Identify which cell holds the provided text, then report its [X, Y] central coordinate. 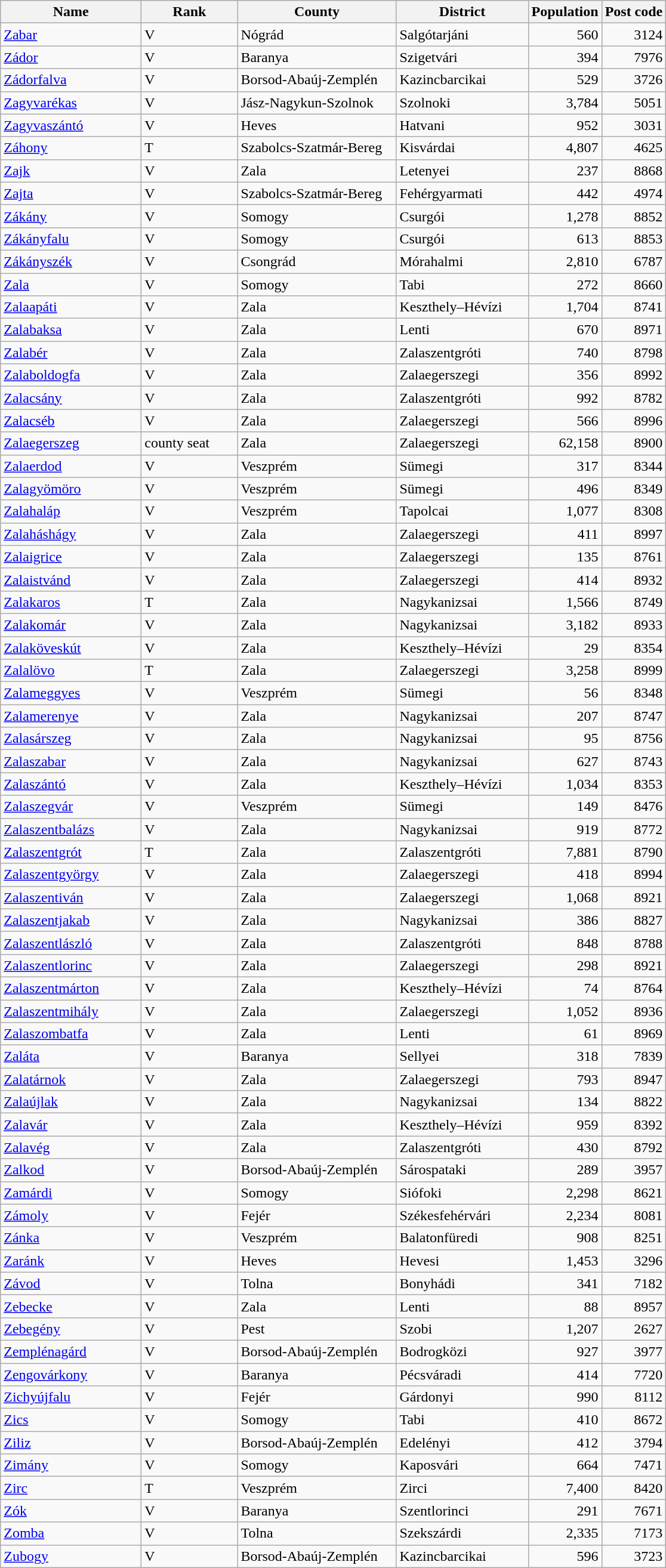
Zalacséb [71, 421]
291 [565, 1511]
Zomba [71, 1533]
298 [565, 965]
Zichyújfalu [71, 1397]
Zalaköveskút [71, 647]
Edelényi [462, 1443]
Zalaszentiván [71, 897]
Zádorfalva [71, 80]
908 [565, 1238]
Zengovárkony [71, 1374]
8900 [634, 443]
8798 [634, 353]
Zalaszentbalázs [71, 829]
Zagyvarékas [71, 103]
8992 [634, 375]
7173 [634, 1533]
8112 [634, 1397]
1,566 [565, 602]
8999 [634, 671]
1,704 [565, 307]
8933 [634, 625]
Závod [71, 1283]
Fehérgyarmati [462, 193]
3,182 [565, 625]
990 [565, 1397]
560 [565, 35]
664 [565, 1465]
3,258 [565, 671]
8994 [634, 875]
848 [565, 943]
Zádor [71, 57]
Gárdonyi [462, 1397]
5051 [634, 103]
Zalavég [71, 1147]
Zalabaksa [71, 330]
317 [565, 466]
8790 [634, 852]
410 [565, 1420]
3723 [634, 1556]
2,234 [565, 1215]
8353 [634, 784]
74 [565, 988]
3,784 [565, 103]
county seat [190, 443]
Zajk [71, 171]
8476 [634, 807]
Zalaszentmárton [71, 988]
442 [565, 193]
Pest [317, 1329]
8420 [634, 1488]
Ziliz [71, 1443]
919 [565, 829]
Zalabér [71, 353]
Mórahalmi [462, 261]
61 [565, 1034]
1,034 [565, 784]
1,207 [565, 1329]
Tapolcai [462, 511]
8853 [634, 239]
207 [565, 716]
Bonyhádi [462, 1283]
Szentlorinci [462, 1511]
8348 [634, 693]
Zalacsány [71, 398]
Zalaszántó [71, 784]
8747 [634, 716]
8971 [634, 330]
8947 [634, 1079]
8827 [634, 920]
Zalatárnok [71, 1079]
Zics [71, 1420]
8756 [634, 739]
Post code [634, 12]
1,453 [565, 1261]
Zimány [71, 1465]
8743 [634, 761]
Pécsváradi [462, 1374]
County [317, 12]
529 [565, 80]
Hatvani [462, 125]
4625 [634, 148]
Name [71, 12]
992 [565, 398]
Zabar [71, 35]
430 [565, 1147]
8621 [634, 1193]
Szigetvári [462, 57]
2,810 [565, 261]
8996 [634, 421]
Zalasárszeg [71, 739]
Zalamerenye [71, 716]
566 [565, 421]
8788 [634, 943]
Zalaegerszeg [71, 443]
Letenyei [462, 171]
8852 [634, 216]
272 [565, 285]
7720 [634, 1374]
952 [565, 125]
Jász-Nagykun-Szolnok [317, 103]
411 [565, 534]
289 [565, 1170]
Zalaszentmihály [71, 1011]
Hevesi [462, 1261]
Szekszárdi [462, 1533]
959 [565, 1125]
Sellyei [462, 1057]
Zebegény [71, 1329]
7182 [634, 1283]
Zalaháshágy [71, 534]
Zemplénagárd [71, 1351]
596 [565, 1556]
394 [565, 57]
8344 [634, 466]
3124 [634, 35]
Zirci [462, 1488]
8741 [634, 307]
Zalaszombatfa [71, 1034]
8969 [634, 1034]
7671 [634, 1511]
Zalalövo [71, 671]
Zalaszentjakab [71, 920]
88 [565, 1306]
3957 [634, 1170]
8792 [634, 1147]
Zagyvaszántó [71, 125]
3296 [634, 1261]
Zalaújlak [71, 1102]
Zákány [71, 216]
8782 [634, 398]
Zámoly [71, 1215]
56 [565, 693]
386 [565, 920]
3977 [634, 1351]
8081 [634, 1215]
8868 [634, 171]
134 [565, 1102]
4974 [634, 193]
237 [565, 171]
7471 [634, 1465]
Zalaigrice [71, 557]
Szolnoki [462, 103]
Rank [190, 12]
8392 [634, 1125]
670 [565, 330]
1,278 [565, 216]
1,077 [565, 511]
8957 [634, 1306]
418 [565, 875]
Zalameggyes [71, 693]
1,068 [565, 897]
8308 [634, 511]
Zalaboldogfa [71, 375]
Zalaszentgyörgy [71, 875]
2627 [634, 1329]
Zalaapáti [71, 307]
149 [565, 807]
Zalakaros [71, 602]
Balatonfüredi [462, 1238]
8761 [634, 557]
Zalahaláp [71, 511]
Csongrád [317, 261]
Sárospataki [462, 1170]
740 [565, 353]
Kisvárdai [462, 148]
3031 [634, 125]
Zalaszegvár [71, 807]
2,335 [565, 1533]
8251 [634, 1238]
7,881 [565, 852]
Zalakomár [71, 625]
8349 [634, 489]
318 [565, 1057]
Zók [71, 1511]
927 [565, 1351]
8932 [634, 579]
Zajta [71, 193]
Zákányszék [71, 261]
Salgótarjáni [462, 35]
412 [565, 1443]
793 [565, 1079]
496 [565, 489]
1,052 [565, 1011]
Zalavár [71, 1125]
8936 [634, 1011]
Siófoki [462, 1193]
Zalagyömöro [71, 489]
Nógrád [317, 35]
7,400 [565, 1488]
Zalaszentgrót [71, 852]
627 [565, 761]
Zaránk [71, 1261]
Zaláta [71, 1057]
Zánka [71, 1238]
8354 [634, 647]
3726 [634, 80]
3794 [634, 1443]
8749 [634, 602]
8822 [634, 1102]
Zalaerdod [71, 466]
Zamárdi [71, 1193]
6787 [634, 261]
District [462, 12]
Zalaszentlászló [71, 943]
95 [565, 739]
8997 [634, 534]
Zirc [71, 1488]
Zákányfalu [71, 239]
Zubogy [71, 1556]
4,807 [565, 148]
Zebecke [71, 1306]
8772 [634, 829]
Population [565, 12]
62,158 [565, 443]
7976 [634, 57]
Zalaszentlorinc [71, 965]
29 [565, 647]
Záhony [71, 148]
Bodrogközi [462, 1351]
135 [565, 557]
341 [565, 1283]
Székesfehérvári [462, 1215]
2,298 [565, 1193]
Zalkod [71, 1170]
8672 [634, 1420]
Zalaistvánd [71, 579]
613 [565, 239]
Zalaszabar [71, 761]
Szobi [462, 1329]
Kaposvári [462, 1465]
7839 [634, 1057]
8764 [634, 988]
8660 [634, 285]
356 [565, 375]
